Return the (x, y) coordinate for the center point of the cell that contains the specified text.  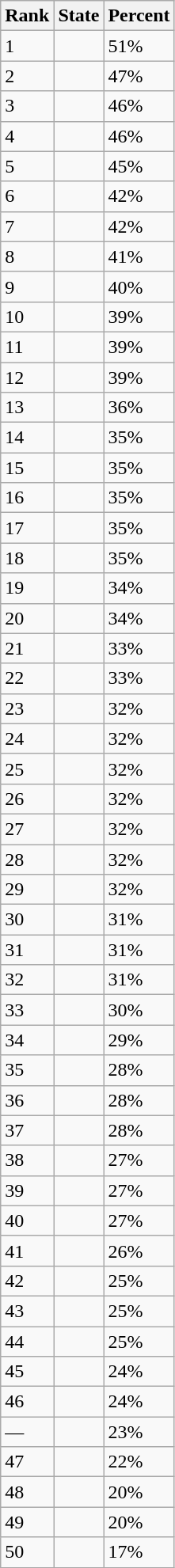
8 (27, 256)
1 (27, 46)
43 (27, 1311)
47% (139, 76)
38 (27, 1160)
29% (139, 1040)
35 (27, 1070)
37 (27, 1130)
23% (139, 1432)
Percent (139, 16)
State (79, 16)
19 (27, 588)
48 (27, 1492)
6 (27, 196)
5 (27, 166)
3 (27, 106)
40 (27, 1221)
26% (139, 1251)
16 (27, 498)
12 (27, 378)
11 (27, 347)
32 (27, 980)
46 (27, 1402)
36 (27, 1100)
7 (27, 226)
30 (27, 920)
22 (27, 678)
45 (27, 1372)
14 (27, 438)
10 (27, 317)
34 (27, 1040)
39 (27, 1190)
26 (27, 799)
47 (27, 1462)
4 (27, 136)
— (27, 1432)
27 (27, 829)
21 (27, 648)
44 (27, 1342)
20 (27, 618)
15 (27, 468)
23 (27, 708)
41% (139, 256)
40% (139, 287)
17% (139, 1552)
25 (27, 769)
17 (27, 528)
49 (27, 1522)
50 (27, 1552)
33 (27, 1010)
51% (139, 46)
30% (139, 1010)
28 (27, 859)
31 (27, 950)
24 (27, 738)
9 (27, 287)
42 (27, 1281)
Rank (27, 16)
2 (27, 76)
22% (139, 1462)
36% (139, 408)
13 (27, 408)
41 (27, 1251)
29 (27, 890)
18 (27, 558)
45% (139, 166)
